Capture the cell that displays the provided text and extract its [x, y] central coordinate. 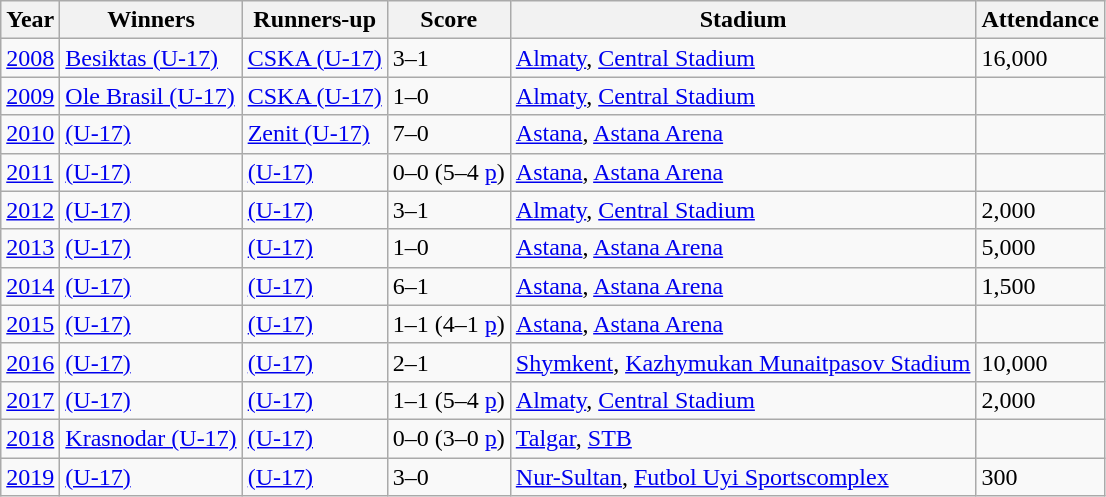
Runners-up [314, 20]
3–0 [448, 477]
Attendance [1040, 20]
2019 [30, 477]
Nur-Sultan, Futbol Uyi Sportscomplex [743, 477]
10,000 [1040, 362]
Ole Brasil (U-17) [151, 96]
1–1 (5–4 p) [448, 400]
2014 [30, 286]
2018 [30, 438]
Stadium [743, 20]
6–1 [448, 286]
Shymkent, Kazhymukan Munaitpasov Stadium [743, 362]
Zenit (U-17) [314, 134]
7–0 [448, 134]
1–1 (4–1 p) [448, 324]
Talgar, STB [743, 438]
Year [30, 20]
2015 [30, 324]
2017 [30, 400]
2016 [30, 362]
0–0 (5–4 p) [448, 172]
2–1 [448, 362]
Krasnodar (U-17) [151, 438]
2013 [30, 248]
16,000 [1040, 58]
Besiktas (U-17) [151, 58]
1,500 [1040, 286]
Winners [151, 20]
Score [448, 20]
2010 [30, 134]
2008 [30, 58]
0–0 (3–0 p) [448, 438]
2009 [30, 96]
2012 [30, 210]
5,000 [1040, 248]
300 [1040, 477]
2011 [30, 172]
